For the text-containing cell, return its midpoint in (x, y) coordinate format. 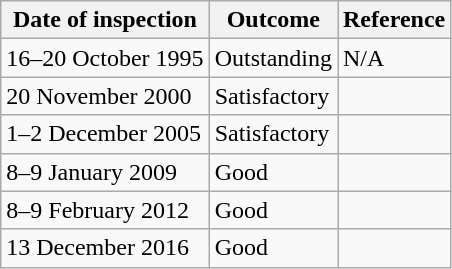
Outstanding (273, 58)
Outcome (273, 20)
8–9 February 2012 (105, 210)
Reference (394, 20)
N/A (394, 58)
1–2 December 2005 (105, 134)
20 November 2000 (105, 96)
Date of inspection (105, 20)
13 December 2016 (105, 248)
8–9 January 2009 (105, 172)
16–20 October 1995 (105, 58)
